Scan for the cell matching the given text and deliver its (X, Y) coordinate at center. 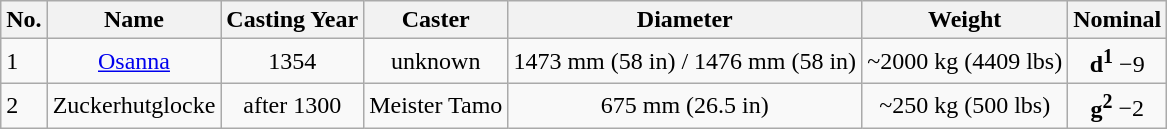
Osanna (134, 62)
Casting Year (292, 20)
Nominal (1118, 20)
1 (24, 62)
d1 −9 (1118, 62)
~2000 kg (4409 lbs) (965, 62)
Meister Tamo (436, 106)
No. (24, 20)
Diameter (685, 20)
after 1300 (292, 106)
Zuckerhutglocke (134, 106)
~250 kg (500 lbs) (965, 106)
Weight (965, 20)
2 (24, 106)
1473 mm (58 in) / 1476 mm (58 in) (685, 62)
675 mm (26.5 in) (685, 106)
g2 −2 (1118, 106)
Caster (436, 20)
1354 (292, 62)
unknown (436, 62)
Name (134, 20)
